Determine the [x, y] coordinate at the center of the cell enclosing the given text.  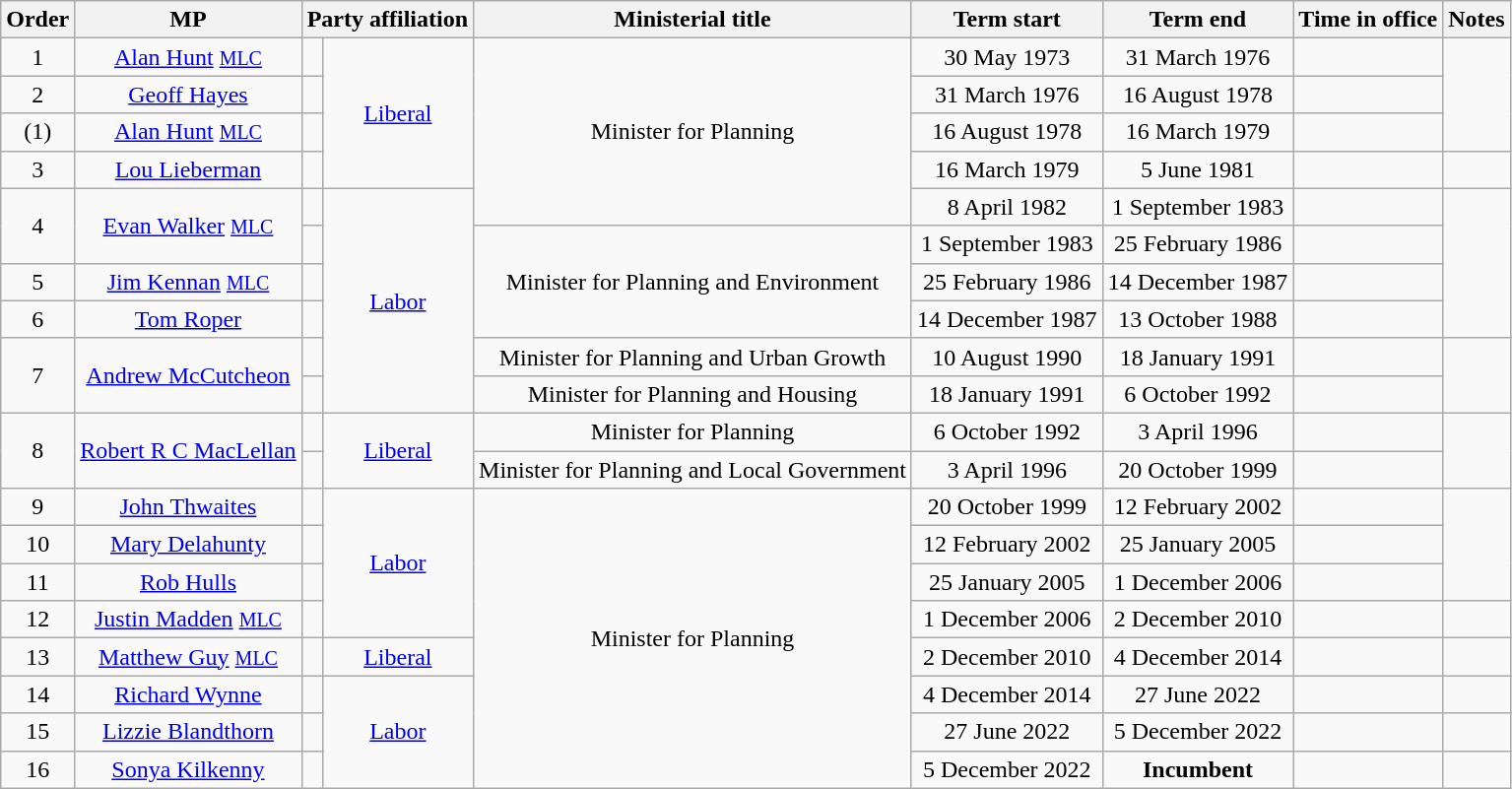
7 [37, 375]
4 [37, 226]
(1) [37, 132]
10 [37, 545]
12 [37, 620]
Mary Delahunty [188, 545]
Rob Hulls [188, 582]
Jim Kennan MLC [188, 282]
Term start [1007, 20]
Time in office [1368, 20]
Minister for Planning and Local Government [693, 470]
Minister for Planning and Environment [693, 282]
Geoff Hayes [188, 95]
10 August 1990 [1007, 357]
Robert R C MacLellan [188, 450]
Incumbent [1198, 769]
Andrew McCutcheon [188, 375]
15 [37, 732]
13 October 1988 [1198, 319]
Ministerial title [693, 20]
2 [37, 95]
16 [37, 769]
Term end [1198, 20]
Sonya Kilkenny [188, 769]
Notes [1477, 20]
8 April 1982 [1007, 207]
3 [37, 169]
13 [37, 657]
Lizzie Blandthorn [188, 732]
8 [37, 450]
9 [37, 507]
11 [37, 582]
Minister for Planning and Housing [693, 394]
1 [37, 57]
Richard Wynne [188, 694]
Party affiliation [387, 20]
5 June 1981 [1198, 169]
Tom Roper [188, 319]
14 [37, 694]
5 [37, 282]
John Thwaites [188, 507]
6 [37, 319]
Order [37, 20]
Matthew Guy MLC [188, 657]
Lou Lieberman [188, 169]
MP [188, 20]
30 May 1973 [1007, 57]
Evan Walker MLC [188, 226]
Justin Madden MLC [188, 620]
Minister for Planning and Urban Growth [693, 357]
